Find where the given text appears and provide that cell's center as (X, Y) coordinate. 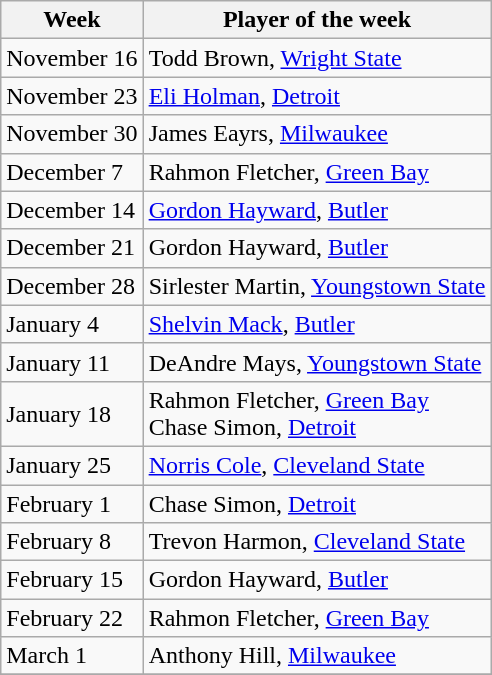
Rahmon Fletcher, Green BayChase Simon, Detroit (317, 414)
March 1 (72, 656)
January 4 (72, 324)
November 16 (72, 58)
January 11 (72, 362)
Eli Holman, Detroit (317, 96)
November 23 (72, 96)
January 25 (72, 465)
Todd Brown, Wright State (317, 58)
December 28 (72, 286)
Chase Simon, Detroit (317, 503)
Anthony Hill, Milwaukee (317, 656)
February 15 (72, 580)
December 14 (72, 210)
Trevon Harmon, Cleveland State (317, 542)
Week (72, 20)
December 21 (72, 248)
February 22 (72, 618)
December 7 (72, 172)
Sirlester Martin, Youngstown State (317, 286)
January 18 (72, 414)
Player of the week (317, 20)
James Eayrs, Milwaukee (317, 134)
Norris Cole, Cleveland State (317, 465)
November 30 (72, 134)
Shelvin Mack, Butler (317, 324)
February 1 (72, 503)
February 8 (72, 542)
DeAndre Mays, Youngstown State (317, 362)
